Detect which cell encompasses the target text, then output its [X, Y] center coordinate. 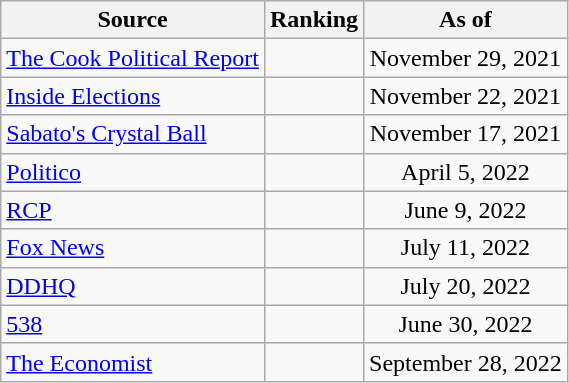
Fox News [133, 248]
Sabato's Crystal Ball [133, 134]
Ranking [314, 20]
Inside Elections [133, 96]
November 29, 2021 [466, 58]
April 5, 2022 [466, 172]
538 [133, 324]
July 11, 2022 [466, 248]
November 22, 2021 [466, 96]
June 30, 2022 [466, 324]
The Economist [133, 362]
Source [133, 20]
RCP [133, 210]
The Cook Political Report [133, 58]
DDHQ [133, 286]
As of [466, 20]
July 20, 2022 [466, 286]
June 9, 2022 [466, 210]
November 17, 2021 [466, 134]
September 28, 2022 [466, 362]
Politico [133, 172]
